Identify which cell holds the provided text, then report its [X, Y] central coordinate. 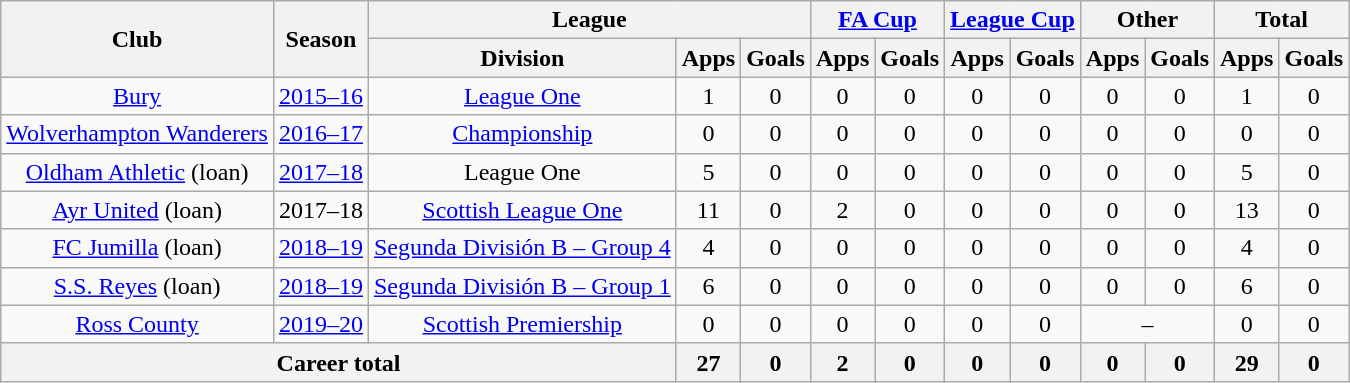
Wolverhampton Wanderers [138, 134]
2016–17 [320, 134]
Ross County [138, 324]
Scottish League One [522, 210]
13 [1247, 210]
Segunda División B – Group 1 [522, 286]
– [1147, 324]
Total [1282, 20]
Oldham Athletic (loan) [138, 172]
Championship [522, 134]
Other [1147, 20]
S.S. Reyes (loan) [138, 286]
Scottish Premiership [522, 324]
Segunda División B – Group 4 [522, 248]
Division [522, 58]
27 [708, 362]
FA Cup [877, 20]
League [589, 20]
Career total [338, 362]
FC Jumilla (loan) [138, 248]
2019–20 [320, 324]
11 [708, 210]
Bury [138, 96]
29 [1247, 362]
Club [138, 39]
Ayr United (loan) [138, 210]
2015–16 [320, 96]
League Cup [1013, 20]
Season [320, 39]
